From the cell containing the given text, extract its center point as [X, Y] coordinate. 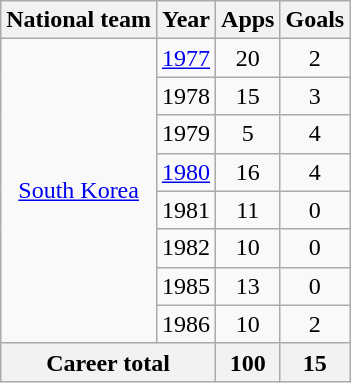
1978 [186, 96]
South Korea [79, 191]
Career total [108, 362]
National team [79, 20]
1980 [186, 172]
13 [248, 286]
Year [186, 20]
1985 [186, 286]
11 [248, 210]
20 [248, 58]
1986 [186, 324]
1981 [186, 210]
100 [248, 362]
1977 [186, 58]
1979 [186, 134]
5 [248, 134]
3 [315, 96]
Goals [315, 20]
16 [248, 172]
Apps [248, 20]
1982 [186, 248]
